Extract the [X, Y] coordinate from the center of the cell holding the provided text.  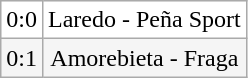
Laredo - Peña Sport [144, 20]
0:0 [22, 20]
0:1 [22, 58]
Amorebieta - Fraga [144, 58]
